Pinpoint the cell where the given text exists, returning its (x, y) midpoint coordinate. 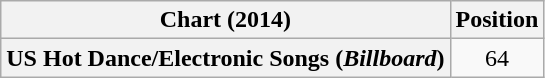
Position (497, 20)
Chart (2014) (226, 20)
US Hot Dance/Electronic Songs (Billboard) (226, 58)
64 (497, 58)
